Output the (x, y) coordinate of the center of the cell containing the given text.  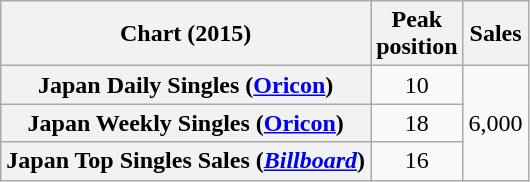
Peakposition (417, 34)
Japan Weekly Singles (Oricon) (186, 123)
Japan Top Singles Sales (Billboard) (186, 161)
16 (417, 161)
6,000 (496, 123)
Sales (496, 34)
Chart (2015) (186, 34)
18 (417, 123)
Japan Daily Singles (Oricon) (186, 85)
10 (417, 85)
